Scan for the cell matching the given text and deliver its (X, Y) coordinate at center. 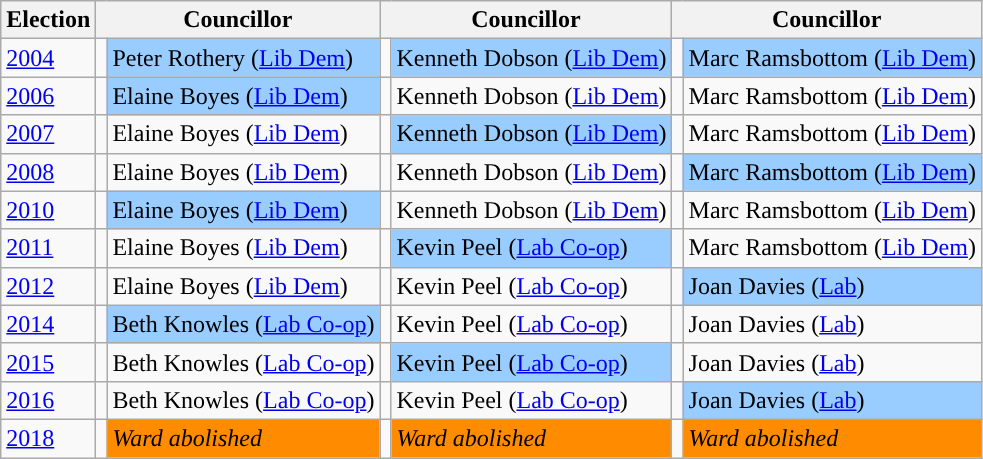
2010 (48, 210)
2016 (48, 400)
2008 (48, 172)
2018 (48, 438)
2014 (48, 324)
2015 (48, 362)
2004 (48, 58)
2011 (48, 248)
2006 (48, 96)
Peter Rothery (Lib Dem) (244, 58)
2012 (48, 286)
2007 (48, 134)
Election (48, 20)
